Return (x, y) of the center of cell containing provided text 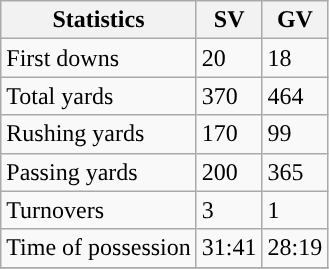
Rushing yards (99, 134)
GV (295, 20)
370 (229, 96)
464 (295, 96)
200 (229, 172)
1 (295, 210)
365 (295, 172)
SV (229, 20)
Statistics (99, 20)
Turnovers (99, 210)
First downs (99, 58)
Total yards (99, 96)
28:19 (295, 248)
31:41 (229, 248)
18 (295, 58)
Passing yards (99, 172)
99 (295, 134)
170 (229, 134)
20 (229, 58)
Time of possession (99, 248)
3 (229, 210)
